Capture the cell that displays the provided text and extract its [x, y] central coordinate. 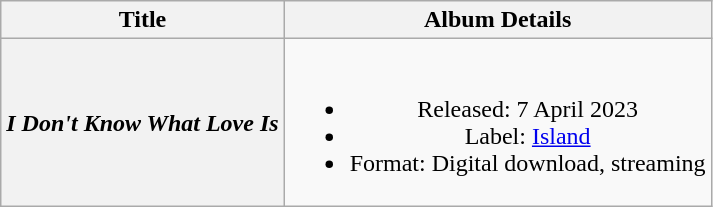
Released: 7 April 2023Label: IslandFormat: Digital download, streaming [498, 122]
I Don't Know What Love Is [142, 122]
Album Details [498, 20]
Title [142, 20]
